For the text-containing cell, return its midpoint in [x, y] coordinate format. 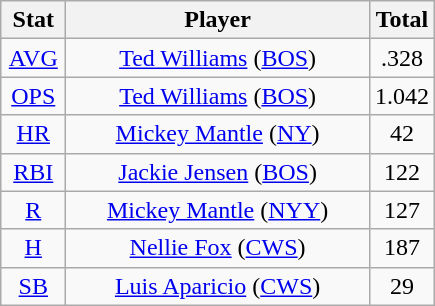
122 [402, 172]
Mickey Mantle (NY) [218, 134]
RBI [34, 172]
Nellie Fox (CWS) [218, 248]
1.042 [402, 96]
Total [402, 20]
AVG [34, 58]
R [34, 210]
Jackie Jensen (BOS) [218, 172]
29 [402, 286]
HR [34, 134]
SB [34, 286]
42 [402, 134]
Mickey Mantle (NYY) [218, 210]
Player [218, 20]
Stat [34, 20]
127 [402, 210]
187 [402, 248]
Luis Aparicio (CWS) [218, 286]
OPS [34, 96]
H [34, 248]
.328 [402, 58]
